Scan for the cell matching the given text and deliver its (x, y) coordinate at center. 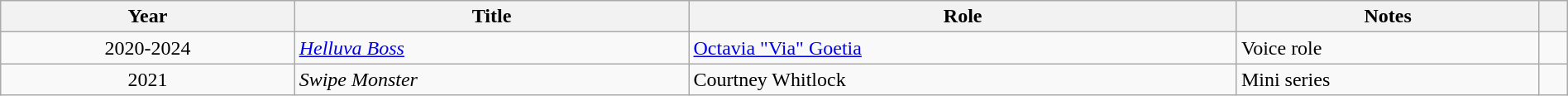
Year (147, 17)
Title (491, 17)
Helluva Boss (491, 48)
Courtney Whitlock (963, 79)
Swipe Monster (491, 79)
Mini series (1388, 79)
Voice role (1388, 48)
Role (963, 17)
2020-2024 (147, 48)
2021 (147, 79)
Octavia "Via" Goetia (963, 48)
Notes (1388, 17)
